Pinpoint the cell where the given text exists, returning its (x, y) midpoint coordinate. 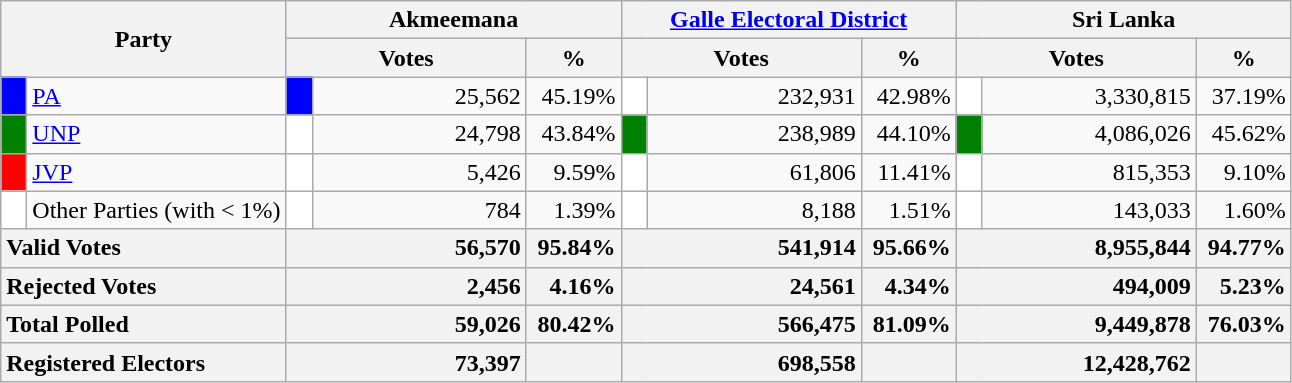
566,475 (741, 324)
94.77% (1244, 248)
61,806 (754, 172)
Total Polled (144, 324)
5,426 (419, 172)
9.59% (574, 172)
238,989 (754, 134)
PA (156, 96)
Akmeemana (454, 20)
4,086,026 (1089, 134)
JVP (156, 172)
1.39% (574, 210)
24,561 (741, 286)
56,570 (406, 248)
Other Parties (with < 1%) (156, 210)
784 (419, 210)
Galle Electoral District (788, 20)
8,188 (754, 210)
95.66% (908, 248)
76.03% (1244, 324)
24,798 (419, 134)
11.41% (908, 172)
4.34% (908, 286)
37.19% (1244, 96)
4.16% (574, 286)
494,009 (1076, 286)
81.09% (908, 324)
80.42% (574, 324)
45.62% (1244, 134)
73,397 (406, 362)
9,449,878 (1076, 324)
45.19% (574, 96)
3,330,815 (1089, 96)
1.60% (1244, 210)
143,033 (1089, 210)
42.98% (908, 96)
541,914 (741, 248)
8,955,844 (1076, 248)
44.10% (908, 134)
95.84% (574, 248)
9.10% (1244, 172)
Party (144, 39)
Valid Votes (144, 248)
59,026 (406, 324)
43.84% (574, 134)
815,353 (1089, 172)
12,428,762 (1076, 362)
1.51% (908, 210)
Sri Lanka (1124, 20)
Registered Electors (144, 362)
Rejected Votes (144, 286)
232,931 (754, 96)
2,456 (406, 286)
698,558 (741, 362)
5.23% (1244, 286)
UNP (156, 134)
25,562 (419, 96)
